Determine the [x, y] coordinate at the center of the cell enclosing the given text.  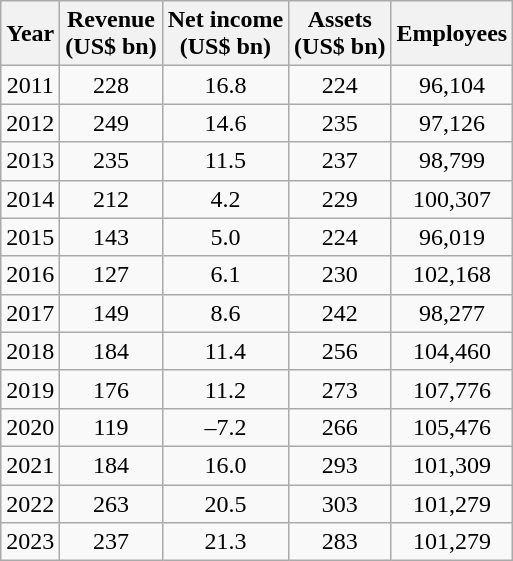
–7.2 [225, 427]
2015 [30, 237]
228 [111, 85]
2019 [30, 389]
11.4 [225, 351]
8.6 [225, 313]
98,799 [452, 161]
2021 [30, 465]
6.1 [225, 275]
107,776 [452, 389]
149 [111, 313]
212 [111, 199]
2014 [30, 199]
102,168 [452, 275]
143 [111, 237]
100,307 [452, 199]
230 [340, 275]
5.0 [225, 237]
16.8 [225, 85]
Year [30, 34]
293 [340, 465]
105,476 [452, 427]
273 [340, 389]
283 [340, 542]
Net income(US$ bn) [225, 34]
4.2 [225, 199]
96,104 [452, 85]
96,019 [452, 237]
16.0 [225, 465]
242 [340, 313]
119 [111, 427]
2017 [30, 313]
2013 [30, 161]
2020 [30, 427]
2011 [30, 85]
11.5 [225, 161]
21.3 [225, 542]
303 [340, 503]
2012 [30, 123]
2022 [30, 503]
104,460 [452, 351]
263 [111, 503]
249 [111, 123]
Employees [452, 34]
98,277 [452, 313]
Revenue(US$ bn) [111, 34]
229 [340, 199]
2016 [30, 275]
2023 [30, 542]
127 [111, 275]
97,126 [452, 123]
11.2 [225, 389]
2018 [30, 351]
266 [340, 427]
14.6 [225, 123]
20.5 [225, 503]
256 [340, 351]
Assets(US$ bn) [340, 34]
101,309 [452, 465]
176 [111, 389]
